Determine the (x, y) coordinate at the center of the cell enclosing the given text.  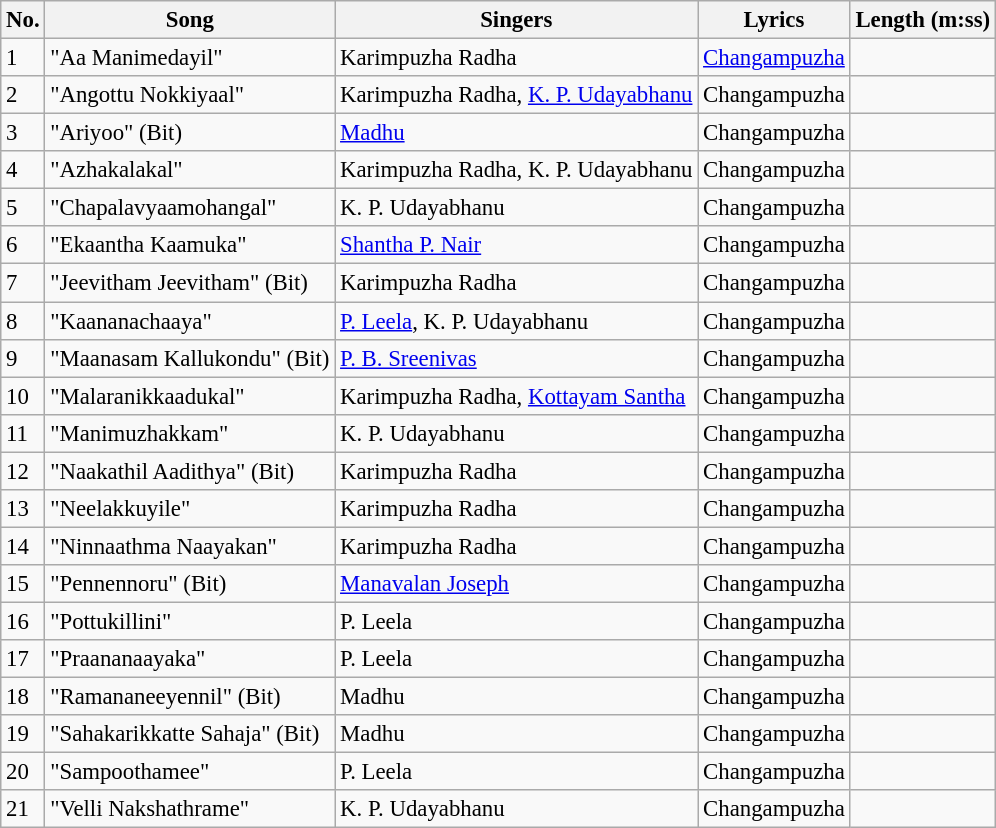
15 (23, 584)
"Manimuzhakkam" (190, 433)
"Jeevitham Jeevitham" (Bit) (190, 283)
Song (190, 20)
"Pennennoru" (Bit) (190, 584)
"Ninnaathma Naayakan" (190, 546)
Manavalan Joseph (516, 584)
19 (23, 734)
"Praananaayaka" (190, 659)
6 (23, 245)
"Sampoothamee" (190, 772)
"Ariyoo" (Bit) (190, 133)
18 (23, 697)
Lyrics (774, 20)
Singers (516, 20)
"Aa Manimedayil" (190, 58)
17 (23, 659)
9 (23, 358)
16 (23, 621)
12 (23, 471)
13 (23, 509)
"Chapalavyaamohangal" (190, 208)
"Maanasam Kallukondu" (Bit) (190, 358)
"Ekaantha Kaamuka" (190, 245)
1 (23, 58)
4 (23, 170)
7 (23, 283)
8 (23, 321)
P. B. Sreenivas (516, 358)
2 (23, 95)
10 (23, 396)
No. (23, 20)
"Naakathil Aadithya" (Bit) (190, 471)
Karimpuzha Radha, Kottayam Santha (516, 396)
"Velli Nakshathrame" (190, 809)
"Azhakalakal" (190, 170)
5 (23, 208)
"Angottu Nokkiyaal" (190, 95)
11 (23, 433)
"Ramananeeyennil" (Bit) (190, 697)
Shantha P. Nair (516, 245)
3 (23, 133)
"Neelakkuyile" (190, 509)
"Kaananachaaya" (190, 321)
"Sahakarikkatte Sahaja" (Bit) (190, 734)
Length (m:ss) (922, 20)
20 (23, 772)
P. Leela, K. P. Udayabhanu (516, 321)
"Pottukillini" (190, 621)
"Malaranikkaadukal" (190, 396)
21 (23, 809)
14 (23, 546)
